For the text-containing cell, return its midpoint in [x, y] coordinate format. 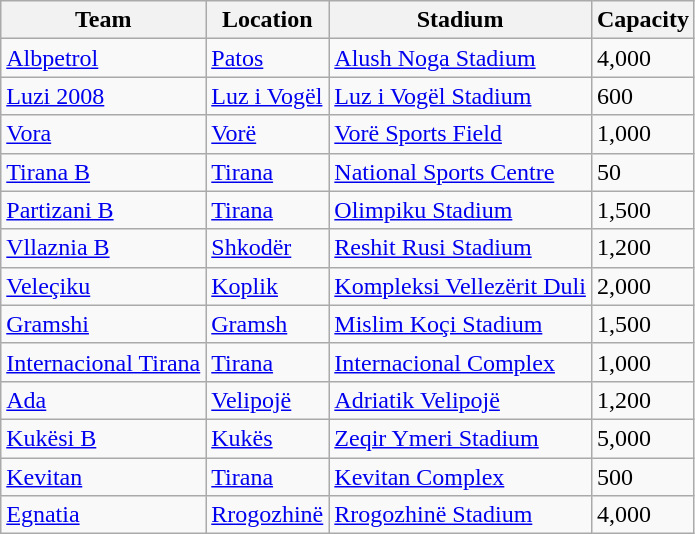
Rrogozhinë [268, 515]
Stadium [460, 20]
600 [642, 96]
Kevitan Complex [460, 477]
Mislim Koçi Stadium [460, 324]
Team [104, 20]
Velipojë [268, 400]
2,000 [642, 286]
Vorë [268, 134]
Kukës [268, 438]
Zeqir Ymeri Stadium [460, 438]
Patos [268, 58]
Luz i Vogël Stadium [460, 96]
Location [268, 20]
Luzi 2008 [104, 96]
Egnatia [104, 515]
Alush Noga Stadium [460, 58]
Gramsh [268, 324]
Capacity [642, 20]
Koplik [268, 286]
Vllaznia B [104, 248]
50 [642, 172]
5,000 [642, 438]
Internacional Complex [460, 362]
Internacional Tirana [104, 362]
Ada [104, 400]
Rrogozhinë Stadium [460, 515]
Luz i Vogël [268, 96]
Veleçiku [104, 286]
Kevitan [104, 477]
500 [642, 477]
Partizani B [104, 210]
Olimpiku Stadium [460, 210]
Albpetrol [104, 58]
Kukësi B [104, 438]
Tirana B [104, 172]
Shkodër [268, 248]
Reshit Rusi Stadium [460, 248]
Adriatik Velipojë [460, 400]
Vora [104, 134]
Vorë Sports Field [460, 134]
Gramshi [104, 324]
Kompleksi Vellezërit Duli [460, 286]
National Sports Centre [460, 172]
